Locate the cell with the specified text and output its (X, Y) center coordinate. 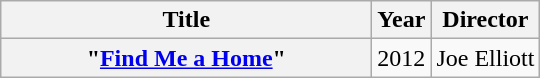
2012 (402, 58)
Year (402, 20)
Title (186, 20)
"Find Me a Home" (186, 58)
Director (486, 20)
Joe Elliott (486, 58)
